Extract the [x, y] coordinate from the center of the cell holding the provided text.  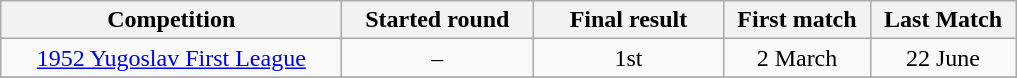
Last Match [943, 20]
22 June [943, 58]
First match [797, 20]
Final result [628, 20]
– [438, 58]
Competition [172, 20]
2 March [797, 58]
1st [628, 58]
Started round [438, 20]
1952 Yugoslav First League [172, 58]
